Return the (X, Y) coordinate for the center point of the cell that contains the specified text.  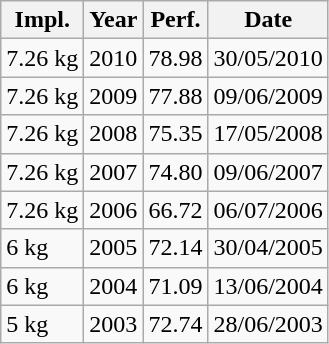
28/06/2003 (268, 324)
2005 (114, 248)
77.88 (176, 96)
78.98 (176, 58)
71.09 (176, 286)
2004 (114, 286)
5 kg (42, 324)
72.74 (176, 324)
Impl. (42, 20)
17/05/2008 (268, 134)
Perf. (176, 20)
2010 (114, 58)
13/06/2004 (268, 286)
66.72 (176, 210)
2008 (114, 134)
2006 (114, 210)
09/06/2009 (268, 96)
30/04/2005 (268, 248)
2003 (114, 324)
2009 (114, 96)
09/06/2007 (268, 172)
75.35 (176, 134)
30/05/2010 (268, 58)
Year (114, 20)
74.80 (176, 172)
06/07/2006 (268, 210)
72.14 (176, 248)
2007 (114, 172)
Date (268, 20)
